Determine the (X, Y) coordinate at the center of the cell enclosing the given text.  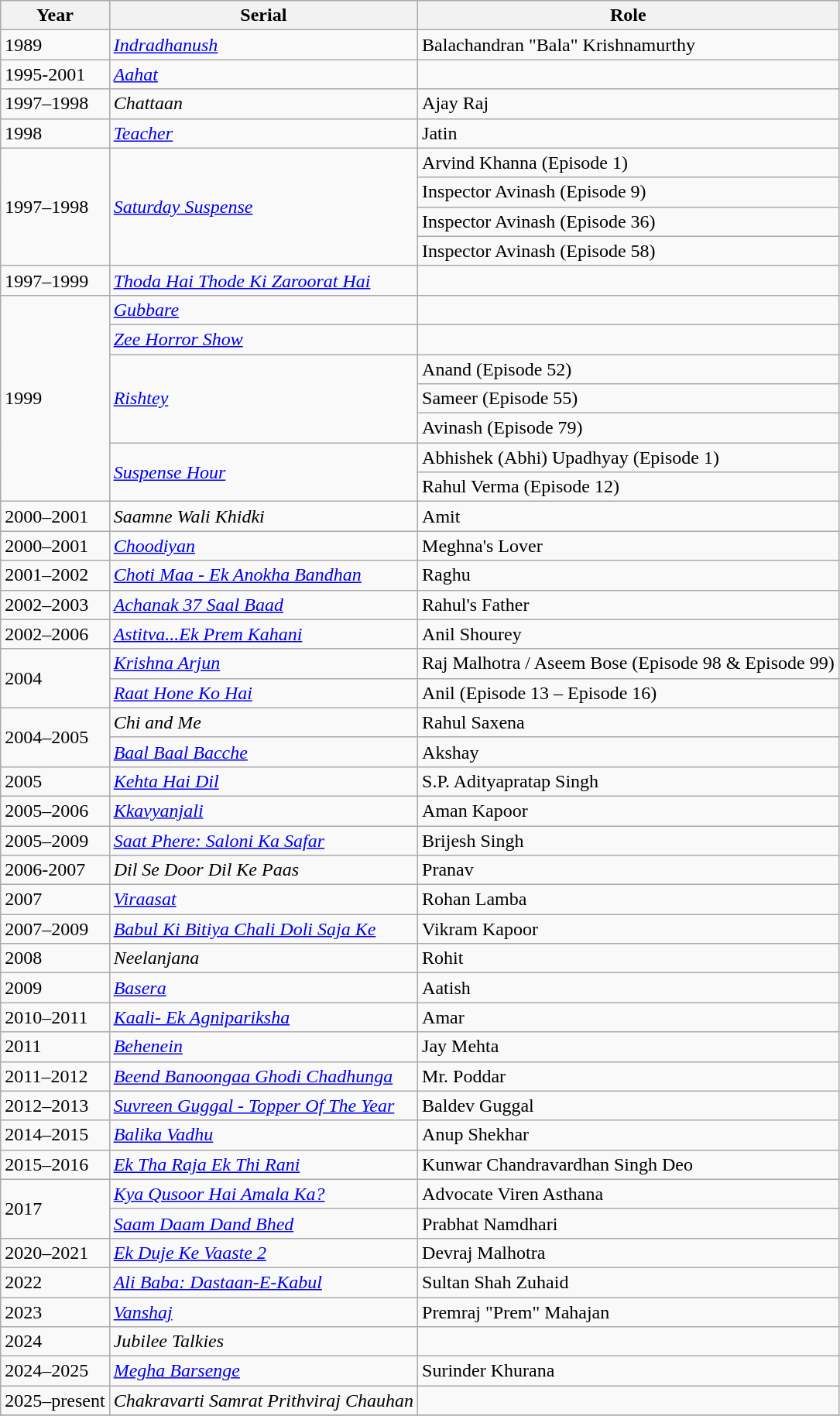
Raj Malhotra / Aseem Bose (Episode 98 & Episode 99) (629, 663)
2004 (55, 678)
1989 (55, 45)
Saamne Wali Khidki (263, 516)
Balika Vadhu (263, 1135)
2001–2002 (55, 575)
Babul Ki Bitiya Chali Doli Saja Ke (263, 929)
Amar (629, 1017)
Arvind Khanna (Episode 1) (629, 163)
Jubilee Talkies (263, 1342)
Zee Horror Show (263, 339)
2009 (55, 988)
Anup Shekhar (629, 1135)
Anand (Episode 52) (629, 369)
2005–2006 (55, 811)
Year (55, 15)
Pranav (629, 870)
2002–2003 (55, 605)
Aman Kapoor (629, 811)
1997–1999 (55, 280)
2011–2012 (55, 1076)
2005–2009 (55, 840)
Ajay Raj (629, 104)
Suspense Hour (263, 472)
Vanshaj (263, 1312)
Behenein (263, 1047)
Anil Shourey (629, 634)
Sultan Shah Zuhaid (629, 1282)
Raghu (629, 575)
Vikram Kapoor (629, 929)
Meghna's Lover (629, 546)
Surinder Khurana (629, 1371)
2008 (55, 958)
Kkavyanjali (263, 811)
2017 (55, 1209)
Baal Baal Bacche (263, 752)
Devraj Malhotra (629, 1253)
2004–2005 (55, 737)
Aatish (629, 988)
Inspector Avinash (Episode 36) (629, 221)
Rahul Verma (Episode 12) (629, 487)
1998 (55, 133)
2007–2009 (55, 929)
2025–present (55, 1401)
Premraj "Prem" Mahajan (629, 1312)
2023 (55, 1312)
Chi and Me (263, 722)
2011 (55, 1047)
Serial (263, 15)
1995-2001 (55, 74)
Mr. Poddar (629, 1076)
Choti Maa - Ek Anokha Bandhan (263, 575)
Brijesh Singh (629, 840)
Akshay (629, 752)
Prabhat Namdhari (629, 1223)
2014–2015 (55, 1135)
Saturday Suspense (263, 207)
Saat Phere: Saloni Ka Safar (263, 840)
2005 (55, 781)
Ali Baba: Dastaan-E-Kabul (263, 1282)
Inspector Avinash (Episode 58) (629, 251)
2024–2025 (55, 1371)
Jay Mehta (629, 1047)
Megha Barsenge (263, 1371)
2006-2007 (55, 870)
Ek Duje Ke Vaaste 2 (263, 1253)
S.P. Adityapratap Singh (629, 781)
Abhishek (Abhi) Upadhyay (Episode 1) (629, 458)
Kaali- Ek Agnipariksha (263, 1017)
Basera (263, 988)
Role (629, 15)
2012–2013 (55, 1106)
Raat Hone Ko Hai (263, 693)
Neelanjana (263, 958)
Amit (629, 516)
2022 (55, 1282)
2015–2016 (55, 1164)
Dil Se Door Dil Ke Paas (263, 870)
Chattaan (263, 104)
Rahul Saxena (629, 722)
Ek Tha Raja Ek Thi Rani (263, 1164)
Balachandran "Bala" Krishnamurthy (629, 45)
Kya Qusoor Hai Amala Ka? (263, 1194)
Rishtey (263, 399)
Kunwar Chandravardhan Singh Deo (629, 1164)
2020–2021 (55, 1253)
2010–2011 (55, 1017)
Rahul's Father (629, 605)
Chakravarti Samrat Prithviraj Chauhan (263, 1401)
1999 (55, 398)
Baldev Guggal (629, 1106)
2024 (55, 1342)
Jatin (629, 133)
Choodiyan (263, 546)
Advocate Viren Asthana (629, 1194)
Suvreen Guggal - Topper Of The Year (263, 1106)
Astitva...Ek Prem Kahani (263, 634)
Thoda Hai Thode Ki Zaroorat Hai (263, 280)
Rohit (629, 958)
Beend Banoongaa Ghodi Chadhunga (263, 1076)
2002–2006 (55, 634)
Indradhanush (263, 45)
Viraasat (263, 900)
Inspector Avinash (Episode 9) (629, 192)
Gubbare (263, 310)
Rohan Lamba (629, 900)
Avinash (Episode 79) (629, 428)
Anil (Episode 13 – Episode 16) (629, 693)
Teacher (263, 133)
Achanak 37 Saal Baad (263, 605)
Kehta Hai Dil (263, 781)
Sameer (Episode 55) (629, 399)
Krishna Arjun (263, 663)
2007 (55, 900)
Aahat (263, 74)
Saam Daam Dand Bhed (263, 1223)
